Output the [X, Y] coordinate of the center of the cell containing the given text.  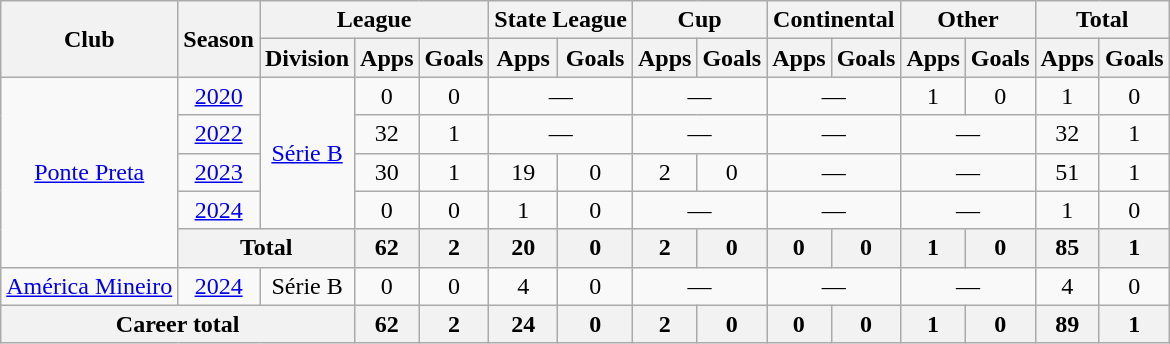
51 [1067, 172]
League [374, 20]
2020 [219, 96]
América Mineiro [90, 286]
30 [387, 172]
Ponte Preta [90, 172]
24 [524, 324]
Continental [834, 20]
Career total [178, 324]
2023 [219, 172]
Division [308, 58]
19 [524, 172]
State League [561, 20]
20 [524, 248]
Cup [699, 20]
Club [90, 39]
Other [968, 20]
89 [1067, 324]
Season [219, 39]
85 [1067, 248]
2022 [219, 134]
